For the text-containing cell, return its midpoint in (x, y) coordinate format. 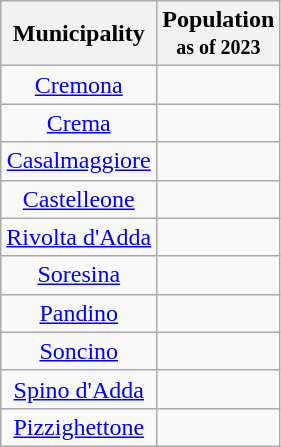
Soresina (79, 275)
Pandino (79, 313)
Populationas of 2023 (218, 34)
Spino d'Adda (79, 389)
Soncino (79, 351)
Pizzighettone (79, 427)
Cremona (79, 85)
Rivolta d'Adda (79, 237)
Castelleone (79, 199)
Casalmaggiore (79, 161)
Municipality (79, 34)
Crema (79, 123)
